Pinpoint the cell where the given text exists, returning its [X, Y] midpoint coordinate. 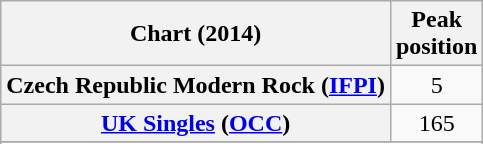
5 [436, 85]
165 [436, 123]
Peakposition [436, 34]
Chart (2014) [196, 34]
UK Singles (OCC) [196, 123]
Czech Republic Modern Rock (IFPI) [196, 85]
